Return the [X, Y] coordinate for the center point of the cell that contains the specified text.  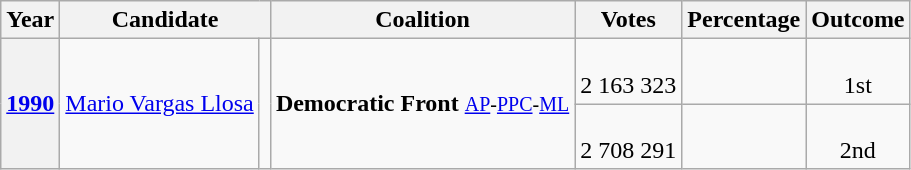
Democratic Front AP-PPC-ML [422, 104]
Percentage [744, 20]
Candidate [166, 20]
Mario Vargas Llosa [160, 104]
2 708 291 [628, 136]
1st [858, 72]
1990 [30, 104]
2nd [858, 136]
2 163 323 [628, 72]
Votes [628, 20]
Outcome [858, 20]
Year [30, 20]
Coalition [422, 20]
